Provide the [x, y] coordinate of the cell's center where the given text is located.  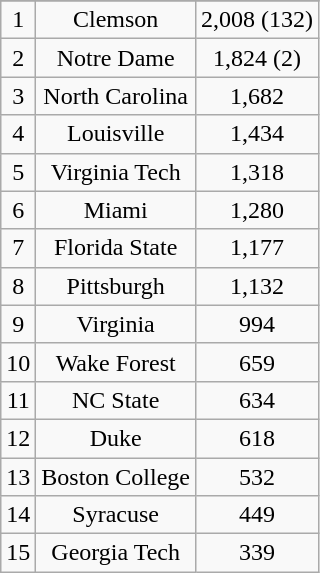
449 [258, 515]
5 [18, 172]
659 [258, 362]
634 [258, 400]
Virginia [116, 324]
Georgia Tech [116, 553]
Virginia Tech [116, 172]
1,682 [258, 96]
3 [18, 96]
9 [18, 324]
11 [18, 400]
532 [258, 477]
14 [18, 515]
Clemson [116, 20]
Florida State [116, 248]
1,132 [258, 286]
1,318 [258, 172]
2,008 (132) [258, 20]
6 [18, 210]
Boston College [116, 477]
NC State [116, 400]
339 [258, 553]
Miami [116, 210]
Wake Forest [116, 362]
10 [18, 362]
1,177 [258, 248]
994 [258, 324]
4 [18, 134]
2 [18, 58]
North Carolina [116, 96]
7 [18, 248]
Notre Dame [116, 58]
15 [18, 553]
1 [18, 20]
Louisville [116, 134]
Syracuse [116, 515]
13 [18, 477]
618 [258, 438]
1,434 [258, 134]
8 [18, 286]
1,824 (2) [258, 58]
12 [18, 438]
1,280 [258, 210]
Duke [116, 438]
Pittsburgh [116, 286]
